Detect which cell encompasses the target text, then output its [X, Y] center coordinate. 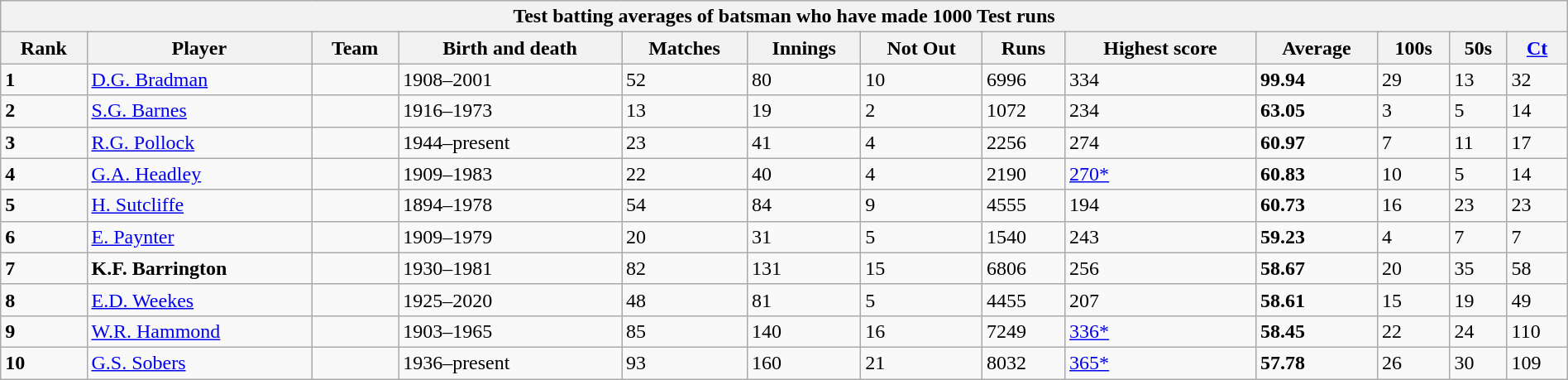
57.78 [1317, 363]
59.23 [1317, 237]
Birth and death [510, 48]
85 [685, 331]
50s [1479, 48]
29 [1413, 79]
1936–present [510, 363]
Runs [1023, 48]
1894–1978 [510, 205]
4555 [1023, 205]
1903–1965 [510, 331]
100s [1413, 48]
Ct [1537, 48]
7249 [1023, 331]
K.F. Barrington [199, 268]
17 [1537, 142]
40 [804, 174]
Player [199, 48]
99.94 [1317, 79]
S.G. Barnes [199, 111]
21 [921, 363]
Matches [685, 48]
54 [685, 205]
G.A. Headley [199, 174]
2190 [1023, 174]
2256 [1023, 142]
R.G. Pollock [199, 142]
48 [685, 300]
H. Sutcliffe [199, 205]
256 [1161, 268]
1909–1983 [510, 174]
93 [685, 363]
D.G. Bradman [199, 79]
41 [804, 142]
110 [1537, 331]
W.R. Hammond [199, 331]
8032 [1023, 363]
63.05 [1317, 111]
E.D. Weekes [199, 300]
31 [804, 237]
334 [1161, 79]
8 [44, 300]
81 [804, 300]
52 [685, 79]
160 [804, 363]
131 [804, 268]
Team [356, 48]
109 [1537, 363]
207 [1161, 300]
1925–2020 [510, 300]
24 [1479, 331]
80 [804, 79]
58.61 [1317, 300]
1916–1973 [510, 111]
Not Out [921, 48]
Average [1317, 48]
G.S. Sobers [199, 363]
1072 [1023, 111]
6 [44, 237]
32 [1537, 79]
60.73 [1317, 205]
Innings [804, 48]
274 [1161, 142]
35 [1479, 268]
243 [1161, 237]
1908–2001 [510, 79]
1 [44, 79]
58.45 [1317, 331]
82 [685, 268]
6806 [1023, 268]
1930–1981 [510, 268]
1909–1979 [510, 237]
30 [1479, 363]
4455 [1023, 300]
11 [1479, 142]
E. Paynter [199, 237]
1540 [1023, 237]
270* [1161, 174]
58.67 [1317, 268]
1944–present [510, 142]
26 [1413, 363]
365* [1161, 363]
49 [1537, 300]
60.97 [1317, 142]
6996 [1023, 79]
58 [1537, 268]
84 [804, 205]
194 [1161, 205]
336* [1161, 331]
Highest score [1161, 48]
Rank [44, 48]
Test batting averages of batsman who have made 1000 Test runs [784, 17]
60.83 [1317, 174]
140 [804, 331]
234 [1161, 111]
